Determine the [x, y] coordinate at the center of the cell enclosing the given text.  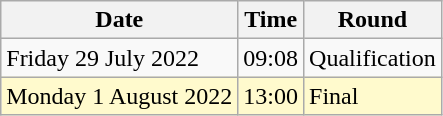
Round [373, 20]
13:00 [271, 96]
Friday 29 July 2022 [120, 58]
09:08 [271, 58]
Qualification [373, 58]
Time [271, 20]
Date [120, 20]
Final [373, 96]
Monday 1 August 2022 [120, 96]
